Return (X, Y) of the center of cell containing provided text 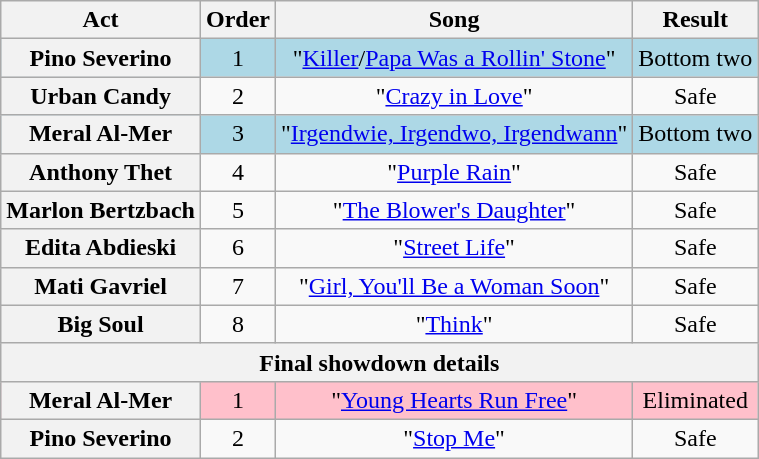
Act (101, 20)
"Girl, You'll Be a Woman Soon" (454, 286)
Marlon Bertzbach (101, 210)
6 (238, 248)
Urban Candy (101, 96)
3 (238, 134)
Edita Abdieski (101, 248)
Result (696, 20)
"The Blower's Daughter" (454, 210)
4 (238, 172)
8 (238, 324)
"Crazy in Love" (454, 96)
Mati Gavriel (101, 286)
5 (238, 210)
"Young Hearts Run Free" (454, 400)
Anthony Thet (101, 172)
"Street Life" (454, 248)
Order (238, 20)
"Irgendwie, Irgendwo, Irgendwann" (454, 134)
"Stop Me" (454, 438)
Final showdown details (380, 362)
Song (454, 20)
Eliminated (696, 400)
7 (238, 286)
"Think" (454, 324)
"Killer/Papa Was a Rollin' Stone" (454, 58)
"Purple Rain" (454, 172)
Big Soul (101, 324)
